Pinpoint the cell where the given text exists, returning its [x, y] midpoint coordinate. 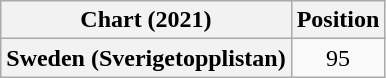
Position [338, 20]
Sweden (Sverigetopplistan) [146, 58]
95 [338, 58]
Chart (2021) [146, 20]
